Locate the cell with the specified text and output its (x, y) center coordinate. 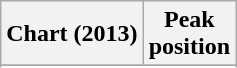
Chart (2013) (72, 34)
Peakposition (189, 34)
